Capture the cell that displays the provided text and extract its [x, y] central coordinate. 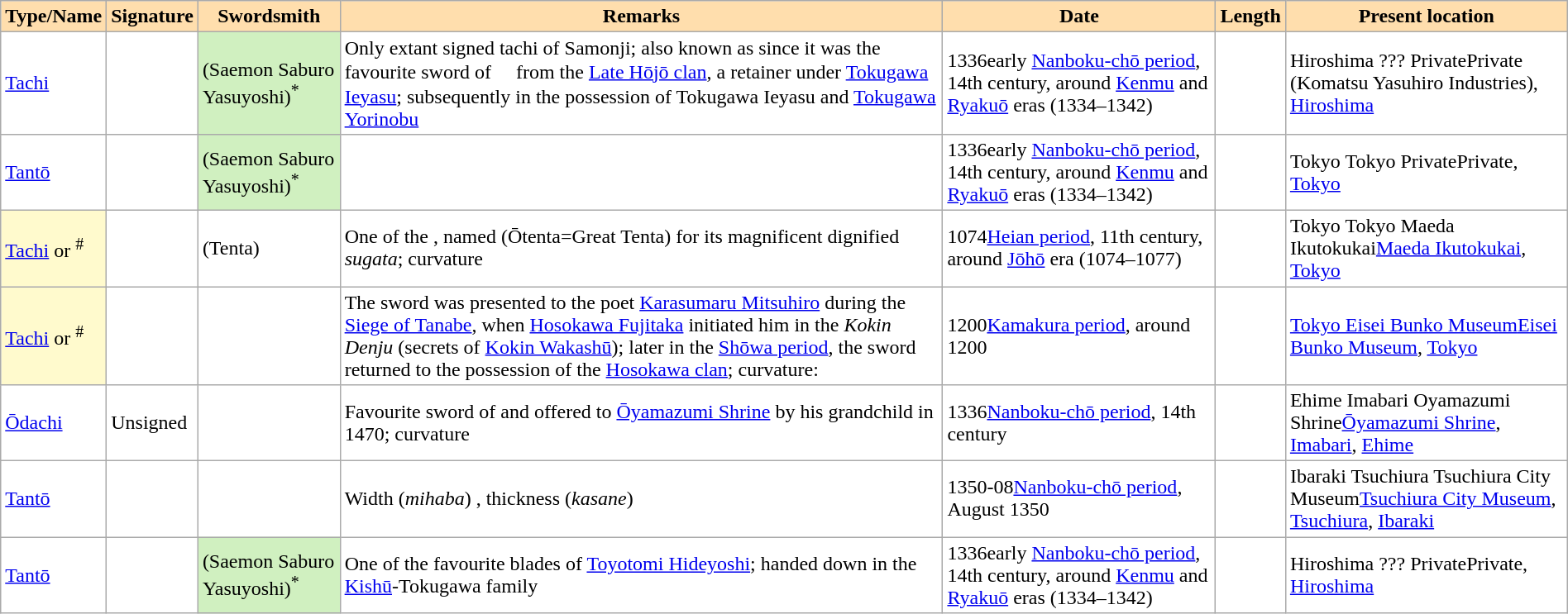
Type/Name [54, 17]
Width (mihaba) , thickness (kasane) [642, 499]
Present location [1426, 17]
Tokyo Tokyo Maeda IkutokukaiMaeda Ikutokukai, Tokyo [1426, 248]
(Tenta) [269, 248]
Ōdachi [54, 423]
Remarks [642, 17]
One of the , named (Ōtenta=Great Tenta) for its magnificent dignified sugata; curvature [642, 248]
Hiroshima ??? PrivatePrivate (Komatsu Yasuhiro Industries), Hiroshima [1426, 83]
1074Heian period, 11th century, around Jōhō era (1074–1077) [1079, 248]
Hiroshima ??? PrivatePrivate, Hiroshima [1426, 575]
Tokyo Tokyo PrivatePrivate, Tokyo [1426, 172]
Unsigned [152, 423]
Favourite sword of and offered to Ōyamazumi Shrine by his grandchild in 1470; curvature [642, 423]
1350-08Nanboku-chō period, August 1350 [1079, 499]
Signature [152, 17]
Tokyo Eisei Bunko MuseumEisei Bunko Museum, Tokyo [1426, 336]
1200Kamakura period, around 1200 [1079, 336]
Date [1079, 17]
Swordsmith [269, 17]
Ehime Imabari Oyamazumi ShrineŌyamazumi Shrine, Imabari, Ehime [1426, 423]
1336Nanboku-chō period, 14th century [1079, 423]
Length [1250, 17]
Ibaraki Tsuchiura Tsuchiura City MuseumTsuchiura City Museum, Tsuchiura, Ibaraki [1426, 499]
One of the favourite blades of Toyotomi Hideyoshi; handed down in the Kishū-Tokugawa family [642, 575]
Tachi [54, 83]
